Pinpoint the cell where the given text exists, returning its [x, y] midpoint coordinate. 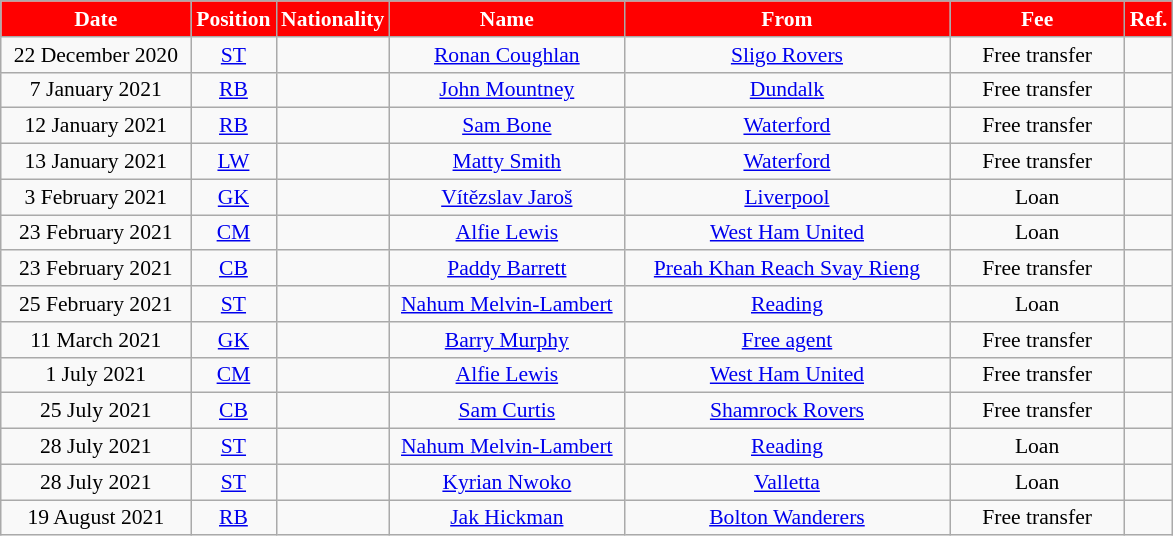
LW [234, 162]
7 January 2021 [96, 90]
13 January 2021 [96, 162]
Nationality [332, 19]
Kyrian Nwoko [506, 482]
Shamrock Rovers [786, 411]
Position [234, 19]
1 July 2021 [96, 375]
Sam Bone [506, 126]
Ronan Coughlan [506, 55]
11 March 2021 [96, 340]
Date [96, 19]
25 July 2021 [96, 411]
Ref. [1149, 19]
Preah Khan Reach Svay Rieng [786, 269]
Free agent [786, 340]
22 December 2020 [96, 55]
Valletta [786, 482]
12 January 2021 [96, 126]
Dundalk [786, 90]
Matty Smith [506, 162]
Fee [1038, 19]
19 August 2021 [96, 518]
3 February 2021 [96, 197]
Name [506, 19]
Barry Murphy [506, 340]
Sligo Rovers [786, 55]
Vítězslav Jaroš [506, 197]
25 February 2021 [96, 304]
Jak Hickman [506, 518]
John Mountney [506, 90]
Bolton Wanderers [786, 518]
Liverpool [786, 197]
From [786, 19]
Sam Curtis [506, 411]
Paddy Barrett [506, 269]
